From the cell containing the given text, extract its center point as (X, Y) coordinate. 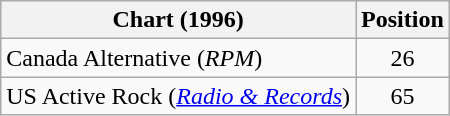
26 (403, 58)
Position (403, 20)
65 (403, 96)
Chart (1996) (178, 20)
US Active Rock (Radio & Records) (178, 96)
Canada Alternative (RPM) (178, 58)
